Detect which cell encompasses the target text, then output its (x, y) center coordinate. 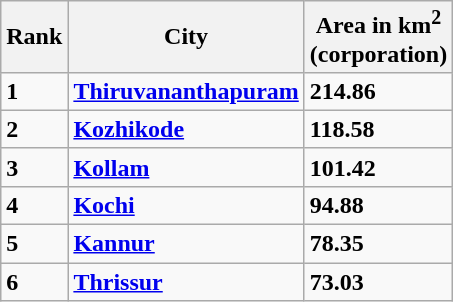
118.58 (378, 129)
3 (34, 167)
6 (34, 282)
Kozhikode (186, 129)
City (186, 37)
Kannur (186, 244)
73.03 (378, 282)
101.42 (378, 167)
Kochi (186, 205)
5 (34, 244)
94.88 (378, 205)
78.35 (378, 244)
2 (34, 129)
Rank (34, 37)
4 (34, 205)
1 (34, 91)
Kollam (186, 167)
Thiruvananthapuram (186, 91)
214.86 (378, 91)
Thrissur (186, 282)
Area in km2(corporation) (378, 37)
